Detect which cell encompasses the target text, then output its [x, y] center coordinate. 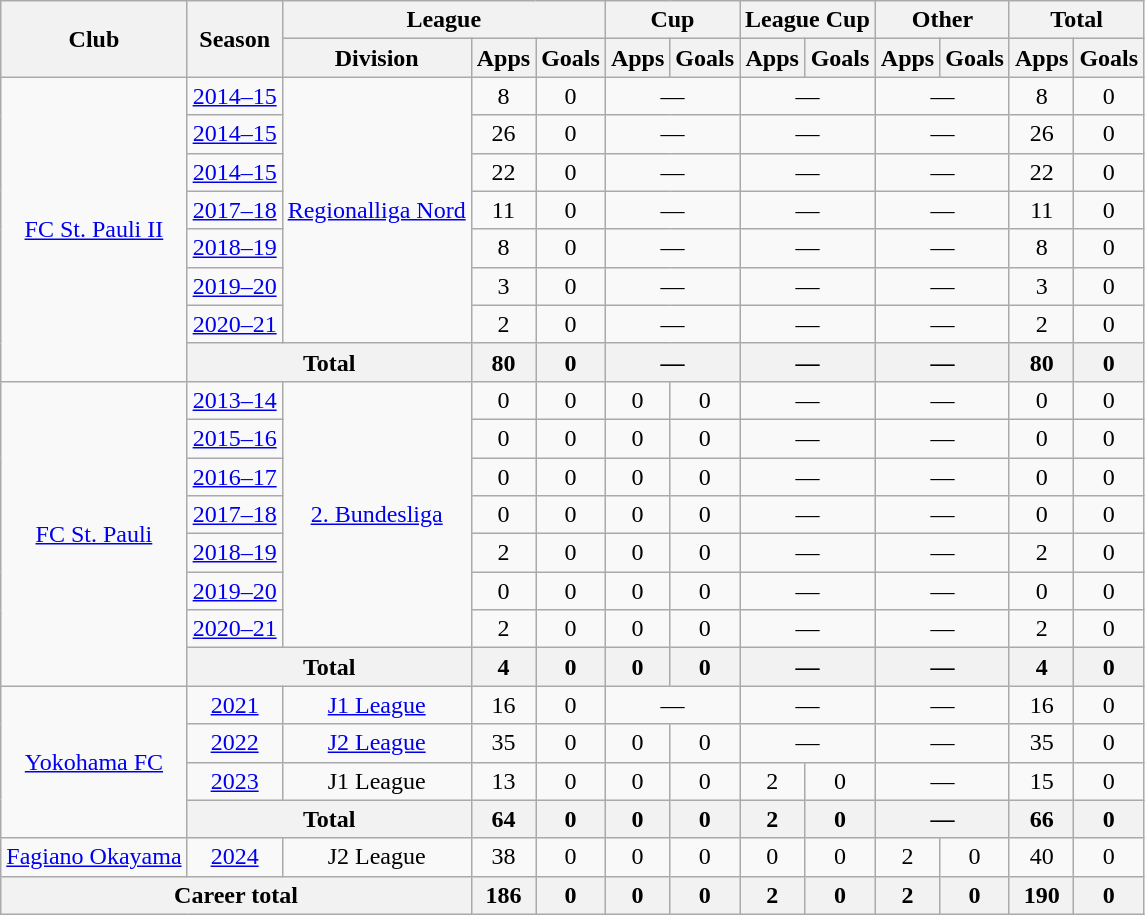
Club [94, 39]
2016–17 [234, 477]
13 [503, 781]
64 [503, 819]
FC St. Pauli II [94, 229]
Division [376, 58]
Other [942, 20]
League Cup [808, 20]
Season [234, 39]
186 [503, 895]
2. Bundesliga [376, 514]
Career total [236, 895]
League [444, 20]
Cup [672, 20]
2013–14 [234, 400]
Yokohama FC [94, 762]
15 [1041, 781]
FC St. Pauli [94, 533]
2022 [234, 743]
190 [1041, 895]
40 [1041, 857]
Fagiano Okayama [94, 857]
66 [1041, 819]
38 [503, 857]
2023 [234, 781]
2015–16 [234, 438]
Regionalliga Nord [376, 210]
2024 [234, 857]
2021 [234, 705]
